Return the (X, Y) coordinate for the center point of the cell that contains the specified text.  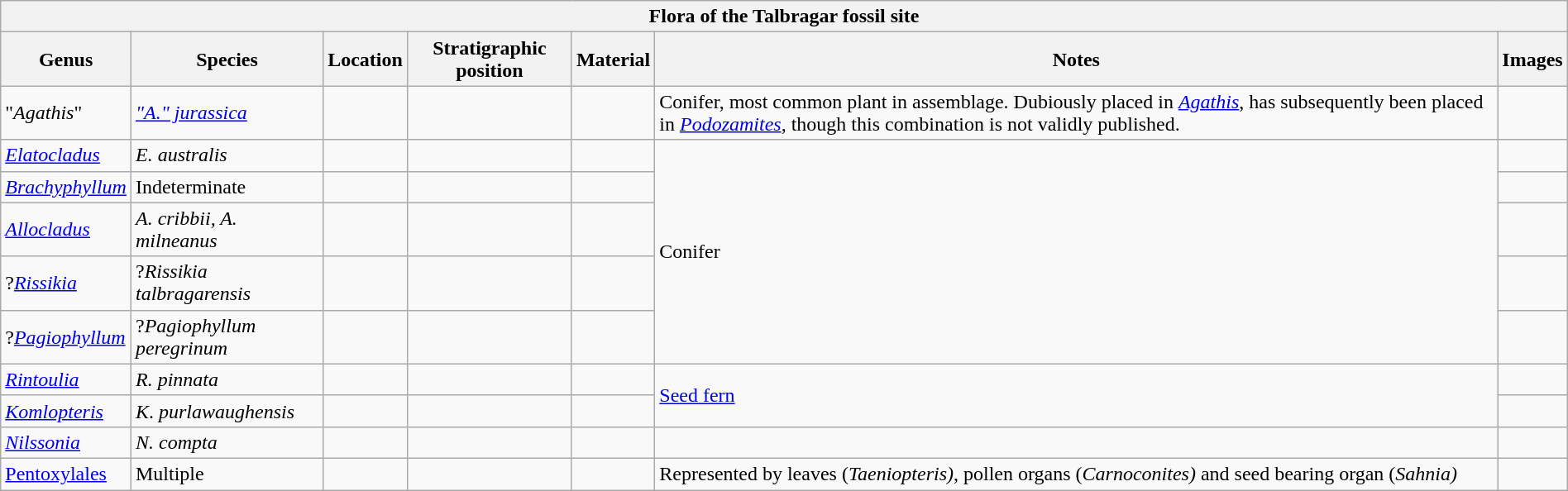
?Rissikia talbragarensis (227, 283)
Elatocladus (66, 155)
"Agathis" (66, 112)
Indeterminate (227, 187)
Allocladus (66, 230)
Rintoulia (66, 379)
Nilssonia (66, 442)
Species (227, 60)
Material (613, 60)
Brachyphyllum (66, 187)
A. cribbii, A. milneanus (227, 230)
R. pinnata (227, 379)
Multiple (227, 474)
Pentoxylales (66, 474)
?Rissikia (66, 283)
"A." jurassica (227, 112)
Notes (1077, 60)
Genus (66, 60)
Stratigraphic position (490, 60)
K. purlawaughensis (227, 411)
Location (366, 60)
Seed fern (1077, 395)
N. compta (227, 442)
?Pagiophyllum peregrinum (227, 337)
?Pagiophyllum (66, 337)
E. australis (227, 155)
Conifer (1077, 251)
Images (1532, 60)
Komlopteris (66, 411)
Flora of the Talbragar fossil site (784, 17)
Represented by leaves (Taeniopteris), pollen organs (Carnoconites) and seed bearing organ (Sahnia) (1077, 474)
